Provide the (X, Y) coordinate of the cell's center where the given text is located.  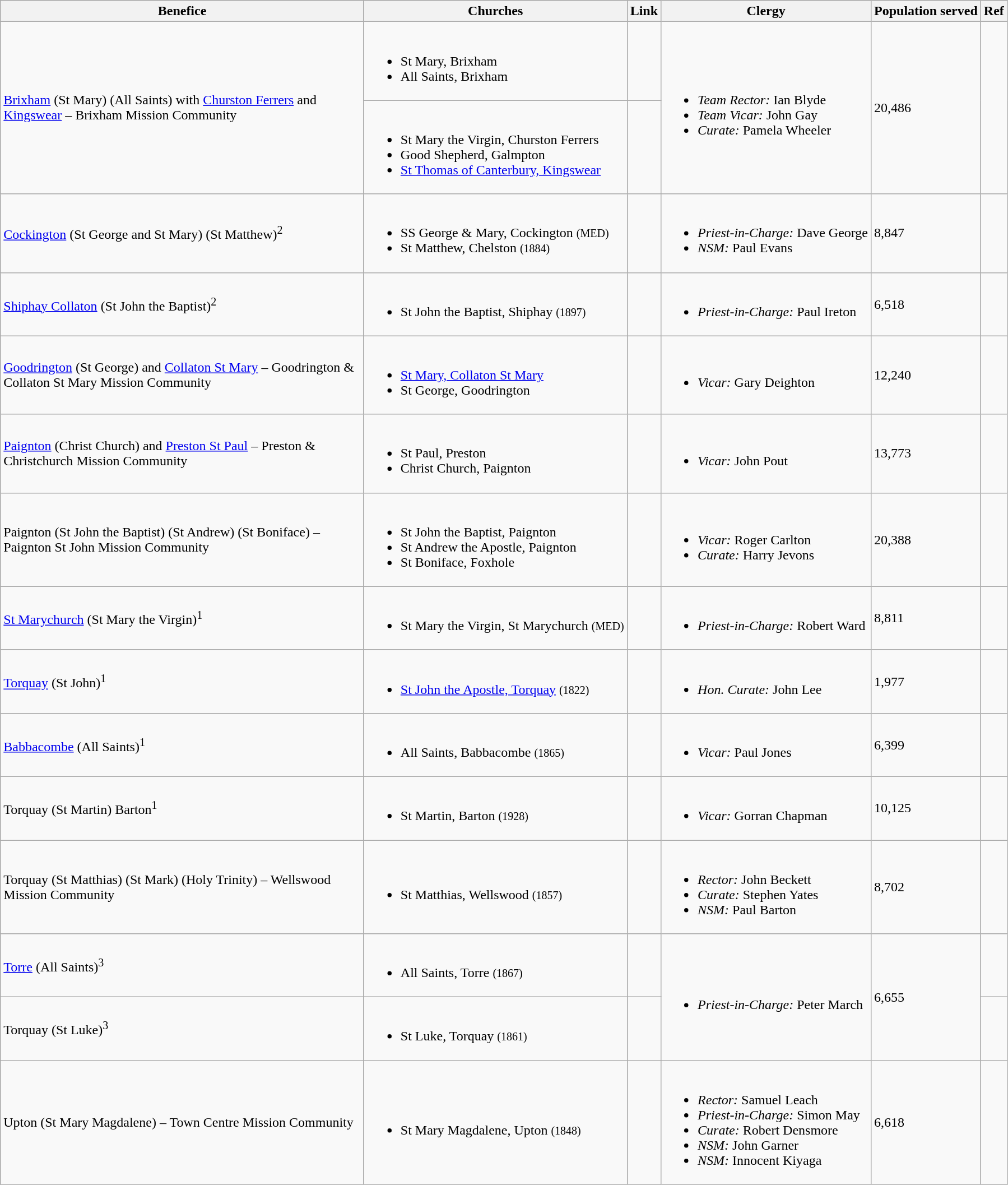
St Matthias, Wellswood (1857) (495, 887)
Cockington (St George and St Mary) (St Matthew)2 (183, 233)
Shiphay Collaton (St John the Baptist)2 (183, 304)
St Luke, Torquay (1861) (495, 1029)
All Saints, Torre (1867) (495, 965)
St Mary, BrixhamAll Saints, Brixham (495, 61)
St Mary the Virgin, Churston FerrersGood Shepherd, GalmptonSt Thomas of Canterbury, Kingswear (495, 147)
20,486 (926, 108)
Vicar: Gary Deighton (767, 375)
Vicar: John Pout (767, 453)
St John the Baptist, PaigntonSt Andrew the Apostle, PaigntonSt Boniface, Foxhole (495, 539)
Priest-in-Charge: Robert Ward (767, 618)
Team Rector: Ian BlydeTeam Vicar: John GayCurate: Pamela Wheeler (767, 108)
Goodrington (St George) and Collaton St Mary – Goodrington & Collaton St Mary Mission Community (183, 375)
Brixham (St Mary) (All Saints) with Churston Ferrers and Kingswear – Brixham Mission Community (183, 108)
6,399 (926, 744)
SS George & Mary, Cockington (MED)St Matthew, Chelston (1884) (495, 233)
All Saints, Babbacombe (1865) (495, 744)
Babbacombe (All Saints)1 (183, 744)
Clergy (767, 11)
8,811 (926, 618)
8,702 (926, 887)
Paignton (Christ Church) and Preston St Paul – Preston & Christchurch Mission Community (183, 453)
St Mary the Virgin, St Marychurch (MED) (495, 618)
Torquay (St John)1 (183, 682)
Churches (495, 11)
Vicar: Paul Jones (767, 744)
Priest-in-Charge: Paul Ireton (767, 304)
6,518 (926, 304)
6,618 (926, 1122)
Vicar: Gorran Chapman (767, 808)
Vicar: Roger CarltonCurate: Harry Jevons (767, 539)
Rector: John BeckettCurate: Stephen YatesNSM: Paul Barton (767, 887)
St Paul, PrestonChrist Church, Paignton (495, 453)
St Mary, Collaton St MarySt George, Goodrington (495, 375)
Rector: Samuel LeachPriest-in-Charge: Simon MayCurate: Robert DensmoreNSM: John GarnerNSM: Innocent Kiyaga (767, 1122)
St Martin, Barton (1928) (495, 808)
St Mary Magdalene, Upton (1848) (495, 1122)
Torre (All Saints)3 (183, 965)
St Marychurch (St Mary the Virgin)1 (183, 618)
Paignton (St John the Baptist) (St Andrew) (St Boniface) – Paignton St John Mission Community (183, 539)
Ref (994, 11)
Priest-in-Charge: Dave GeorgeNSM: Paul Evans (767, 233)
10,125 (926, 808)
Population served (926, 11)
Upton (St Mary Magdalene) – Town Centre Mission Community (183, 1122)
Priest-in-Charge: Peter March (767, 997)
12,240 (926, 375)
13,773 (926, 453)
6,655 (926, 997)
Torquay (St Matthias) (St Mark) (Holy Trinity) – Wellswood Mission Community (183, 887)
20,388 (926, 539)
1,977 (926, 682)
Hon. Curate: John Lee (767, 682)
Link (644, 11)
Benefice (183, 11)
St John the Baptist, Shiphay (1897) (495, 304)
Torquay (St Martin) Barton1 (183, 808)
St John the Apostle, Torquay (1822) (495, 682)
Torquay (St Luke)3 (183, 1029)
8,847 (926, 233)
